Return the [X, Y] coordinate for the center point of the cell that contains the specified text.  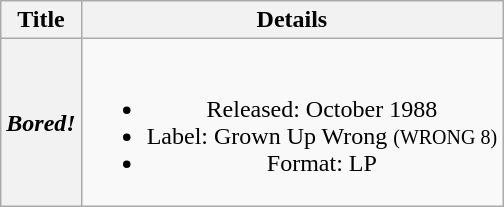
Details [292, 20]
Title [41, 20]
Released: October 1988Label: Grown Up Wrong (WRONG 8)Format: LP [292, 122]
Bored! [41, 122]
